Provide the [x, y] coordinate of the cell's center where the given text is located.  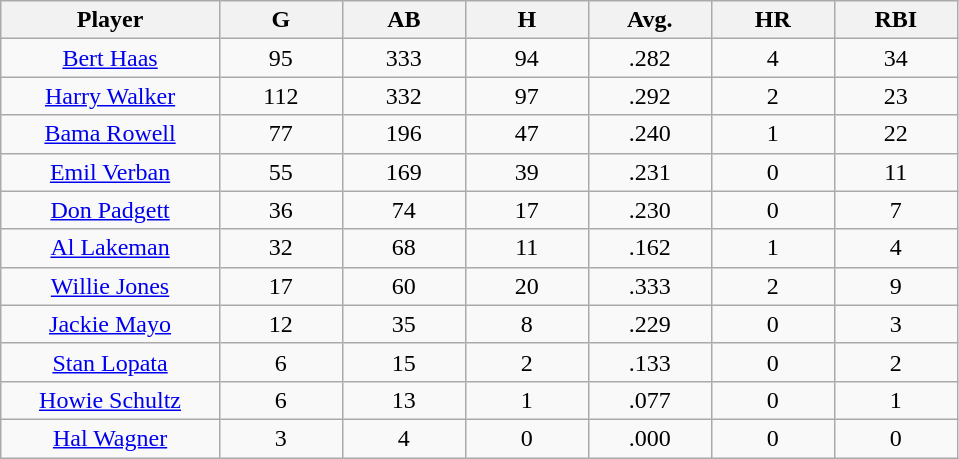
.162 [650, 248]
.333 [650, 286]
.231 [650, 172]
74 [404, 210]
23 [896, 96]
Player [110, 20]
RBI [896, 20]
9 [896, 286]
Emil Verban [110, 172]
Harry Walker [110, 96]
Jackie Mayo [110, 324]
68 [404, 248]
Stan Lopata [110, 362]
55 [280, 172]
13 [404, 400]
15 [404, 362]
.240 [650, 134]
36 [280, 210]
.230 [650, 210]
.000 [650, 438]
169 [404, 172]
.292 [650, 96]
97 [526, 96]
Bama Rowell [110, 134]
Avg. [650, 20]
20 [526, 286]
34 [896, 58]
95 [280, 58]
47 [526, 134]
HR [772, 20]
Willie Jones [110, 286]
Bert Haas [110, 58]
.282 [650, 58]
.133 [650, 362]
Hal Wagner [110, 438]
196 [404, 134]
AB [404, 20]
94 [526, 58]
35 [404, 324]
333 [404, 58]
H [526, 20]
8 [526, 324]
12 [280, 324]
32 [280, 248]
112 [280, 96]
22 [896, 134]
77 [280, 134]
60 [404, 286]
.229 [650, 324]
.077 [650, 400]
7 [896, 210]
332 [404, 96]
Howie Schultz [110, 400]
Don Padgett [110, 210]
Al Lakeman [110, 248]
G [280, 20]
39 [526, 172]
